Identify which cell holds the provided text, then report its (x, y) central coordinate. 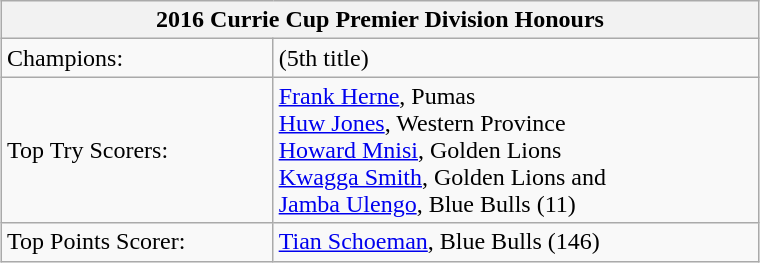
Tian Schoeman, Blue Bulls (146) (516, 242)
(5th title) (516, 58)
Champions: (138, 58)
Top Try Scorers: (138, 150)
2016 Currie Cup Premier Division Honours (380, 20)
Frank Herne, Pumas Huw Jones, Western Province Howard Mnisi, Golden Lions Kwagga Smith, Golden Lions and Jamba Ulengo, Blue Bulls (11) (516, 150)
Top Points Scorer: (138, 242)
